Output the (X, Y) coordinate of the center of the cell containing the given text.  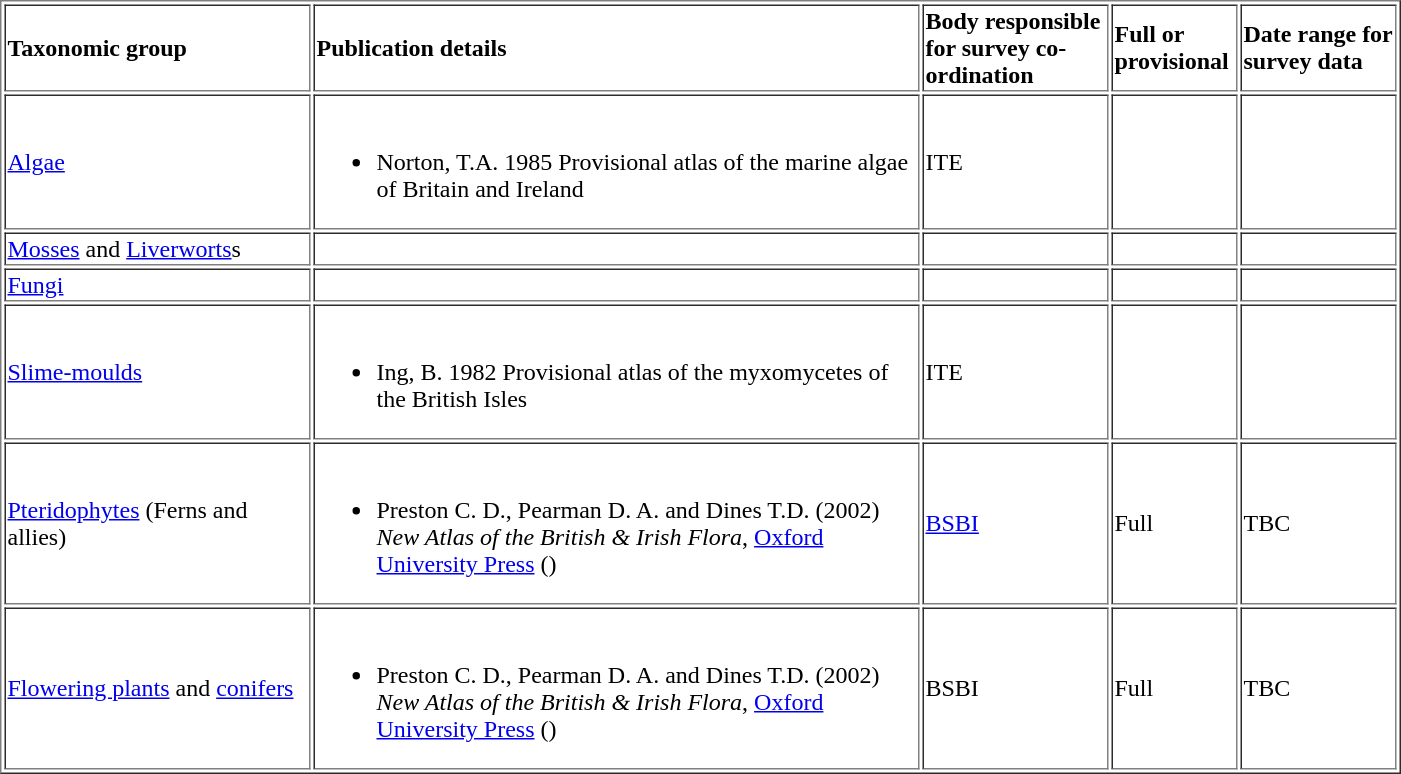
Fungi (157, 284)
Pteridophytes (Ferns and allies) (157, 523)
Date range for survey data (1318, 48)
Full or provisional (1175, 48)
Norton, T.A. 1985 Provisional atlas of the marine algae of Britain and Ireland (617, 162)
Ing, B. 1982 Provisional atlas of the myxomycetes of the British Isles (617, 372)
Body responsible for survey co-ordination (1015, 48)
Flowering plants and conifers (157, 689)
Algae (157, 162)
Taxonomic group (157, 48)
Publication details (617, 48)
Mosses and Liverwortss (157, 248)
Slime-moulds (157, 372)
